Determine the (x, y) coordinate at the center of the cell enclosing the given text.  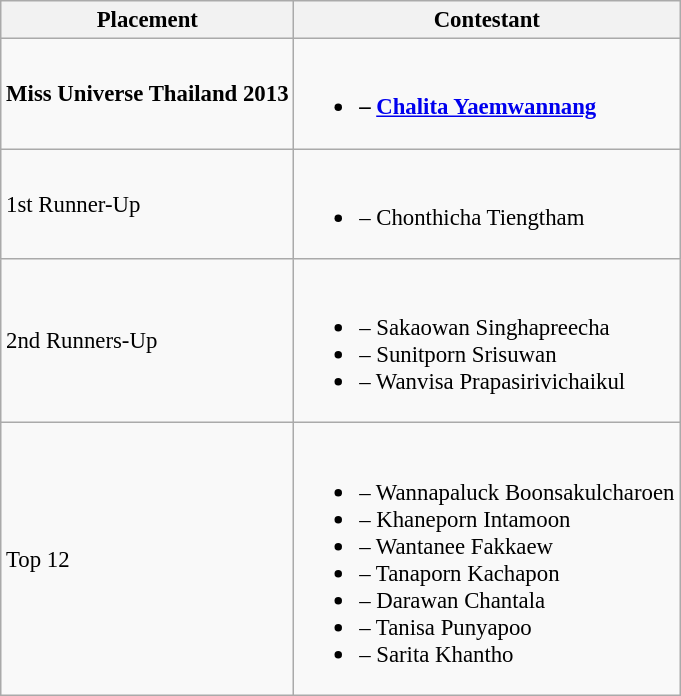
1st Runner-Up (148, 204)
– Sakaowan Singhapreecha – Sunitporn Srisuwan – Wanvisa Prapasirivichaikul (487, 341)
– Chonthicha Tiengtham (487, 204)
– Wannapaluck Boonsakulcharoen – Khaneporn Intamoon – Wantanee Fakkaew – Tanaporn Kachapon – Darawan Chantala – Tanisa Punyapoo – Sarita Khantho (487, 559)
2nd Runners-Up (148, 341)
Contestant (487, 20)
– Chalita Yaemwannang (487, 94)
Miss Universe Thailand 2013 (148, 94)
Placement (148, 20)
Top 12 (148, 559)
